Output the [X, Y] coordinate of the center of the cell containing the given text.  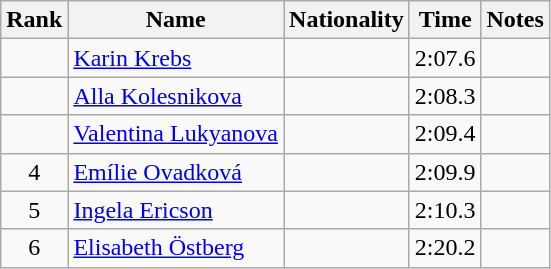
2:09.4 [445, 134]
Karin Krebs [176, 58]
5 [34, 210]
Emílie Ovadková [176, 172]
Time [445, 20]
Ingela Ericson [176, 210]
4 [34, 172]
2:20.2 [445, 248]
2:08.3 [445, 96]
Rank [34, 20]
Valentina Lukyanova [176, 134]
2:09.9 [445, 172]
6 [34, 248]
Nationality [347, 20]
Name [176, 20]
Elisabeth Östberg [176, 248]
2:10.3 [445, 210]
2:07.6 [445, 58]
Notes [515, 20]
Alla Kolesnikova [176, 96]
